From the cell containing the given text, extract its center point as (X, Y) coordinate. 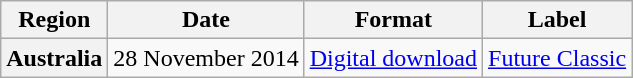
Date (206, 20)
Label (558, 20)
Region (54, 20)
Australia (54, 58)
28 November 2014 (206, 58)
Future Classic (558, 58)
Digital download (393, 58)
Format (393, 20)
